Extract the (X, Y) coordinate from the center of the cell holding the provided text.  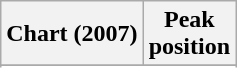
Chart (2007) (72, 34)
Peak position (189, 34)
